Find where the given text appears and provide that cell's center as (x, y) coordinate. 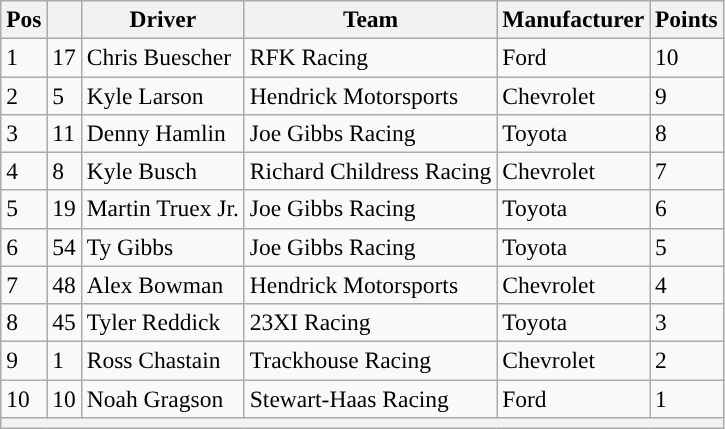
45 (64, 322)
54 (64, 247)
Kyle Busch (162, 171)
RFK Racing (370, 57)
Noah Gragson (162, 398)
17 (64, 57)
Martin Truex Jr. (162, 209)
Trackhouse Racing (370, 360)
Chris Buescher (162, 57)
Tyler Reddick (162, 322)
Team (370, 19)
11 (64, 133)
Richard Childress Racing (370, 171)
19 (64, 209)
Driver (162, 19)
48 (64, 285)
Stewart-Haas Racing (370, 398)
Ty Gibbs (162, 247)
Manufacturer (574, 19)
Ross Chastain (162, 360)
Pos (24, 19)
Alex Bowman (162, 285)
23XI Racing (370, 322)
Denny Hamlin (162, 133)
Points (687, 19)
Kyle Larson (162, 95)
